For the text-containing cell, return its midpoint in [x, y] coordinate format. 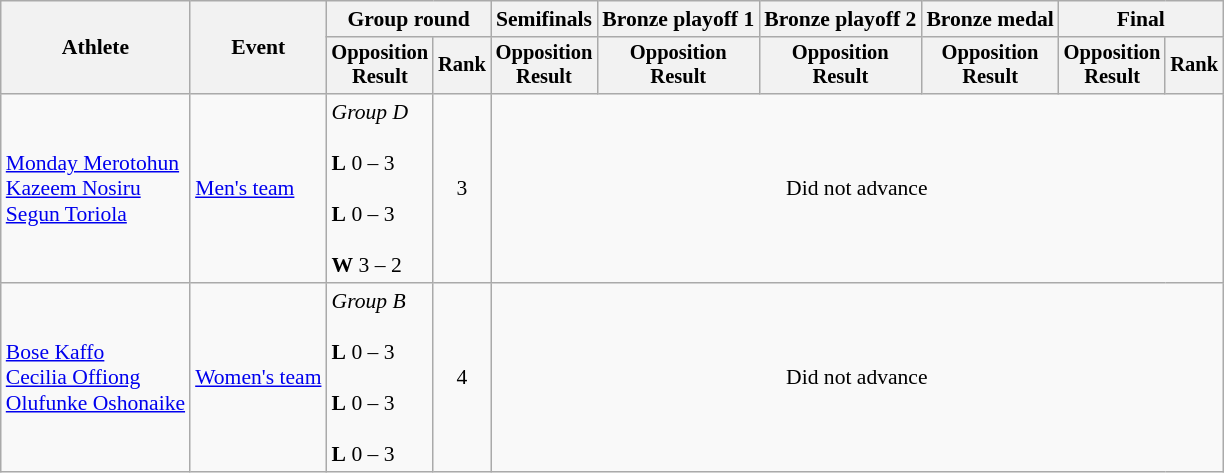
Event [258, 48]
Bronze playoff 1 [678, 19]
Monday MerotohunKazeem NosiruSegun Toriola [96, 188]
Group DL 0 – 3L 0 – 3W 3 – 2 [380, 188]
Group round [409, 19]
Men's team [258, 188]
Group BL 0 – 3L 0 – 3L 0 – 3 [380, 378]
Bronze playoff 2 [840, 19]
3 [462, 188]
Women's team [258, 378]
Semifinals [544, 19]
Athlete [96, 48]
Bose KaffoCecilia OffiongOlufunke Oshonaike [96, 378]
Bronze medal [990, 19]
Final [1141, 19]
4 [462, 378]
